Locate the cell with the specified text and output its (X, Y) center coordinate. 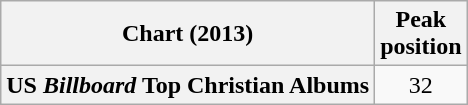
US Billboard Top Christian Albums (188, 85)
Chart (2013) (188, 34)
Peakposition (421, 34)
32 (421, 85)
